Scan for the cell matching the given text and deliver its (x, y) coordinate at center. 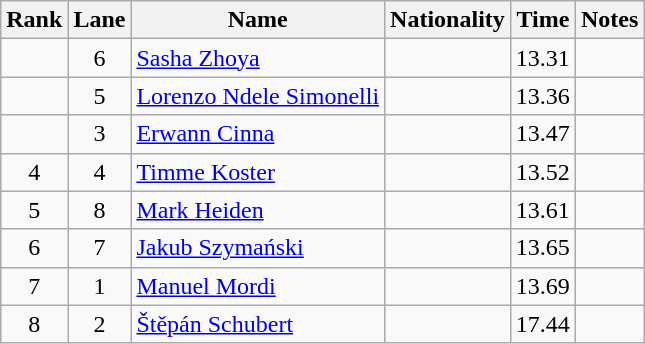
13.31 (542, 58)
Notes (609, 20)
Timme Koster (258, 172)
Mark Heiden (258, 210)
13.36 (542, 96)
13.52 (542, 172)
13.61 (542, 210)
Lane (100, 20)
Lorenzo Ndele Simonelli (258, 96)
3 (100, 134)
Sasha Zhoya (258, 58)
Erwann Cinna (258, 134)
Manuel Mordi (258, 286)
Time (542, 20)
1 (100, 286)
Rank (34, 20)
Jakub Szymański (258, 248)
17.44 (542, 324)
13.65 (542, 248)
13.69 (542, 286)
Nationality (448, 20)
Name (258, 20)
13.47 (542, 134)
Štěpán Schubert (258, 324)
2 (100, 324)
